From the cell containing the given text, extract its center point as (x, y) coordinate. 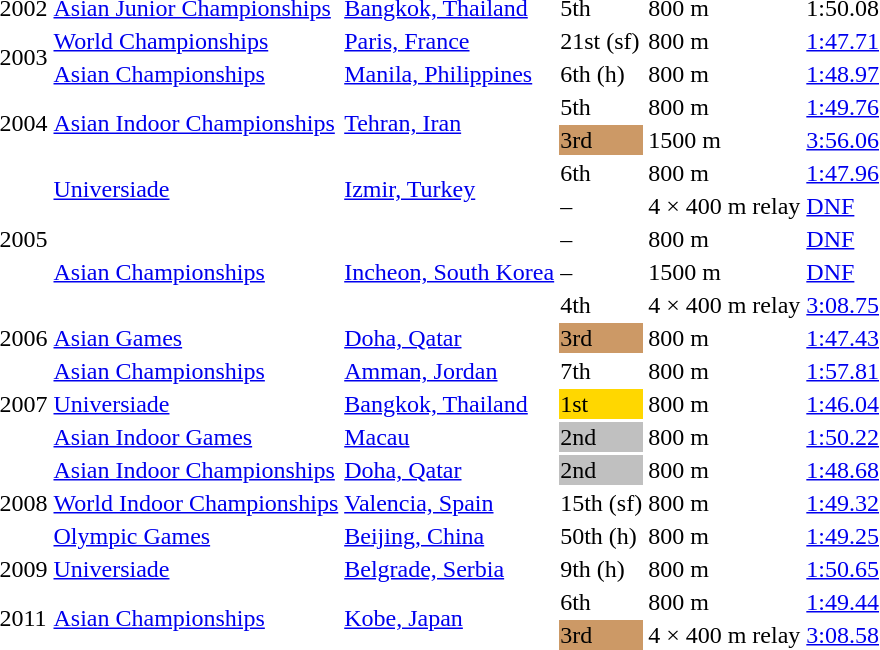
World Indoor Championships (196, 503)
Amman, Jordan (450, 371)
50th (h) (602, 536)
Valencia, Spain (450, 503)
1st (602, 404)
Belgrade, Serbia (450, 569)
7th (602, 371)
Asian Games (196, 338)
5th (602, 107)
Izmir, Turkey (450, 190)
Tehran, Iran (450, 124)
Olympic Games (196, 536)
Manila, Philippines (450, 74)
4th (602, 305)
15th (sf) (602, 503)
Bangkok, Thailand (450, 404)
World Championships (196, 41)
Paris, France (450, 41)
Incheon, South Korea (450, 272)
Macau (450, 437)
Kobe, Japan (450, 618)
Asian Indoor Games (196, 437)
21st (sf) (602, 41)
Beijing, China (450, 536)
9th (h) (602, 569)
6th (h) (602, 74)
